Search for the cell housing the specified text and yield its (X, Y) center coordinate. 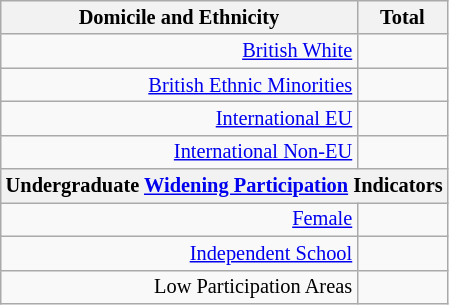
British White (179, 51)
Independent School (179, 253)
Female (179, 219)
Undergraduate Widening Participation Indicators (224, 186)
Low Participation Areas (179, 287)
International EU (179, 118)
Domicile and Ethnicity (179, 17)
British Ethnic Minorities (179, 85)
Total (402, 17)
International Non-EU (179, 152)
